Determine the (X, Y) coordinate at the center of the cell enclosing the given text.  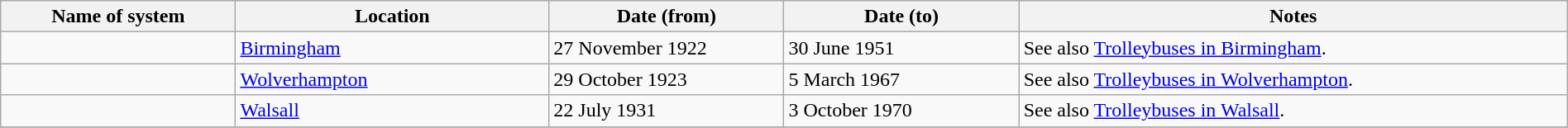
Date (from) (667, 17)
See also Trolleybuses in Birmingham. (1293, 48)
See also Trolleybuses in Walsall. (1293, 111)
Location (392, 17)
See also Trolleybuses in Wolverhampton. (1293, 79)
5 March 1967 (901, 79)
27 November 1922 (667, 48)
30 June 1951 (901, 48)
22 July 1931 (667, 111)
Date (to) (901, 17)
Wolverhampton (392, 79)
29 October 1923 (667, 79)
3 October 1970 (901, 111)
Name of system (118, 17)
Birmingham (392, 48)
Notes (1293, 17)
Walsall (392, 111)
